Extract the (X, Y) coordinate from the center of the cell holding the provided text.  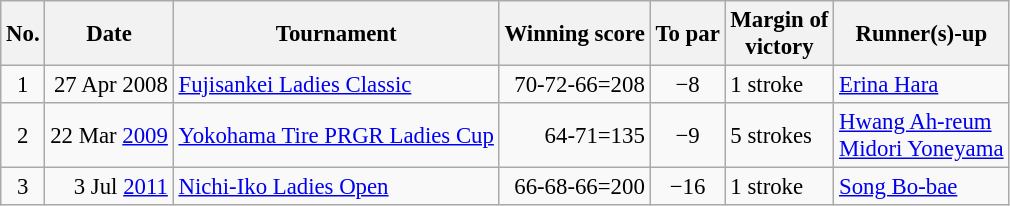
2 (23, 136)
Runner(s)-up (922, 34)
3 Jul 2011 (109, 187)
−8 (688, 85)
Margin ofvictory (780, 34)
Hwang Ah-reum Midori Yoneyama (922, 136)
Nichi-Iko Ladies Open (336, 187)
70-72-66=208 (574, 85)
5 strokes (780, 136)
Erina Hara (922, 85)
To par (688, 34)
Date (109, 34)
3 (23, 187)
22 Mar 2009 (109, 136)
1 (23, 85)
−16 (688, 187)
66-68-66=200 (574, 187)
Yokohama Tire PRGR Ladies Cup (336, 136)
64-71=135 (574, 136)
27 Apr 2008 (109, 85)
Tournament (336, 34)
−9 (688, 136)
No. (23, 34)
Fujisankei Ladies Classic (336, 85)
Song Bo-bae (922, 187)
Winning score (574, 34)
